From the cell containing the given text, extract its center point as (X, Y) coordinate. 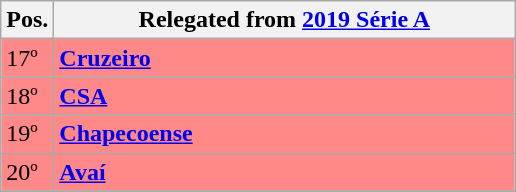
Chapecoense (284, 134)
20º (28, 172)
19º (28, 134)
Relegated from 2019 Série A (284, 20)
CSA (284, 96)
18º (28, 96)
Pos. (28, 20)
Cruzeiro (284, 58)
Avaí (284, 172)
17º (28, 58)
